Scan for the cell matching the given text and deliver its (x, y) coordinate at center. 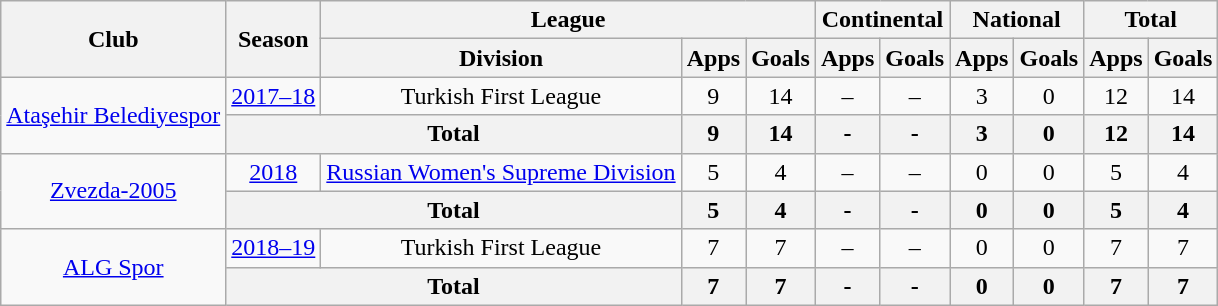
Club (114, 39)
ALG Spor (114, 267)
Season (274, 39)
Continental (882, 20)
National (1017, 20)
League (568, 20)
Russian Women's Supreme Division (501, 172)
2018–19 (274, 248)
Ataşehir Belediyespor (114, 115)
Division (501, 58)
2017–18 (274, 96)
2018 (274, 172)
Zvezda-2005 (114, 191)
